Return the (x, y) coordinate for the center point of the cell that contains the specified text.  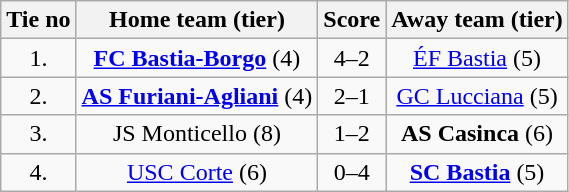
1. (38, 58)
2. (38, 96)
FC Bastia-Borgo (4) (197, 58)
4–2 (352, 58)
3. (38, 134)
Tie no (38, 20)
AS Casinca (6) (478, 134)
0–4 (352, 172)
Score (352, 20)
Home team (tier) (197, 20)
USC Corte (6) (197, 172)
2–1 (352, 96)
Away team (tier) (478, 20)
AS Furiani-Agliani (4) (197, 96)
GC Lucciana (5) (478, 96)
ÉF Bastia (5) (478, 58)
JS Monticello (8) (197, 134)
SC Bastia (5) (478, 172)
1–2 (352, 134)
4. (38, 172)
